From the cell containing the given text, extract its center point as (X, Y) coordinate. 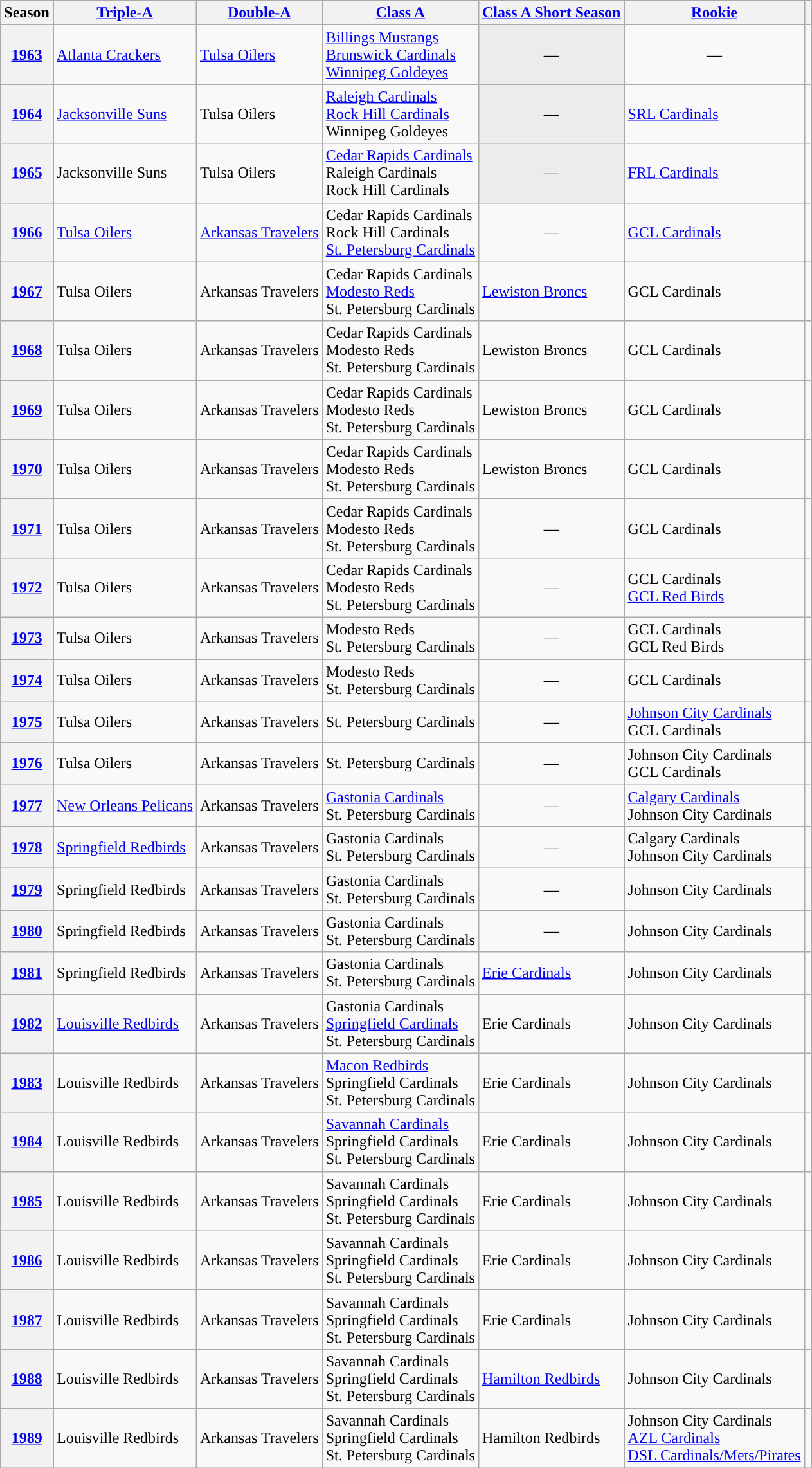
Raleigh CardinalsRock Hill CardinalsWinnipeg Goldeyes (400, 114)
1988 (27, 1379)
1965 (27, 173)
1970 (27, 469)
1977 (27, 805)
1984 (27, 1142)
Class A (400, 13)
1963 (27, 55)
1964 (27, 114)
1976 (27, 764)
Macon RedbirdsSpringfield CardinalsSt. Petersburg Cardinals (400, 1083)
1987 (27, 1319)
Billings MustangsBrunswick CardinalsWinnipeg Goldeyes (400, 55)
Johnson City CardinalsAZL CardinalsDSL Cardinals/Mets/Pirates (714, 1438)
Cedar Rapids CardinalsRock Hill CardinalsSt. Petersburg Cardinals (400, 232)
1985 (27, 1201)
SRL Cardinals (714, 114)
Class A Short Season (551, 13)
1969 (27, 410)
1986 (27, 1260)
Season (27, 13)
1972 (27, 587)
Gastonia CardinalsSpringfield CardinalsSt. Petersburg Cardinals (400, 1023)
Cedar Rapids CardinalsRaleigh CardinalsRock Hill Cardinals (400, 173)
1966 (27, 232)
1971 (27, 528)
1989 (27, 1438)
1975 (27, 722)
1968 (27, 351)
1979 (27, 889)
1982 (27, 1023)
Rookie (714, 13)
1983 (27, 1083)
New Orleans Pelicans (125, 805)
1973 (27, 638)
Double-A (260, 13)
1981 (27, 973)
1974 (27, 679)
1978 (27, 848)
FRL Cardinals (714, 173)
1980 (27, 931)
1967 (27, 291)
Triple-A (125, 13)
Atlanta Crackers (125, 55)
